Provide the (X, Y) coordinate of the cell's center where the given text is located.  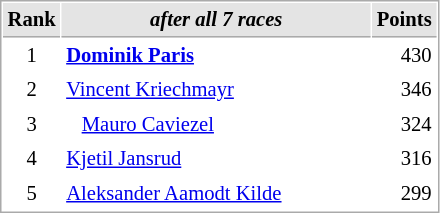
299 (404, 194)
Kjetil Jansrud (216, 158)
4 (32, 158)
Rank (32, 20)
324 (404, 124)
Mauro Caviezel (216, 124)
Points (404, 20)
1 (32, 56)
after all 7 races (216, 20)
5 (32, 194)
346 (404, 90)
2 (32, 90)
Dominik Paris (216, 56)
3 (32, 124)
316 (404, 158)
430 (404, 56)
Aleksander Aamodt Kilde (216, 194)
Vincent Kriechmayr (216, 90)
